Identify which cell holds the provided text, then report its (X, Y) central coordinate. 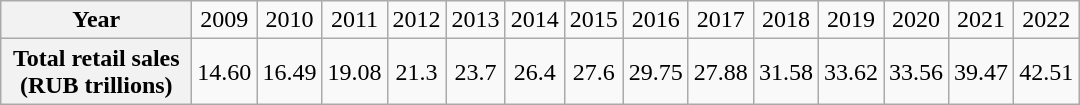
33.62 (850, 72)
27.88 (720, 72)
21.3 (416, 72)
27.6 (594, 72)
42.51 (1046, 72)
16.49 (290, 72)
14.60 (224, 72)
Total retail sales (RUB trillions) (96, 72)
23.7 (476, 72)
2019 (850, 20)
31.58 (786, 72)
2018 (786, 20)
Year (96, 20)
2015 (594, 20)
26.4 (534, 72)
2016 (656, 20)
2022 (1046, 20)
2012 (416, 20)
2021 (982, 20)
2014 (534, 20)
2010 (290, 20)
2009 (224, 20)
33.56 (916, 72)
29.75 (656, 72)
19.08 (354, 72)
2020 (916, 20)
2017 (720, 20)
39.47 (982, 72)
2011 (354, 20)
2013 (476, 20)
